Find where the given text appears and provide that cell's center as (x, y) coordinate. 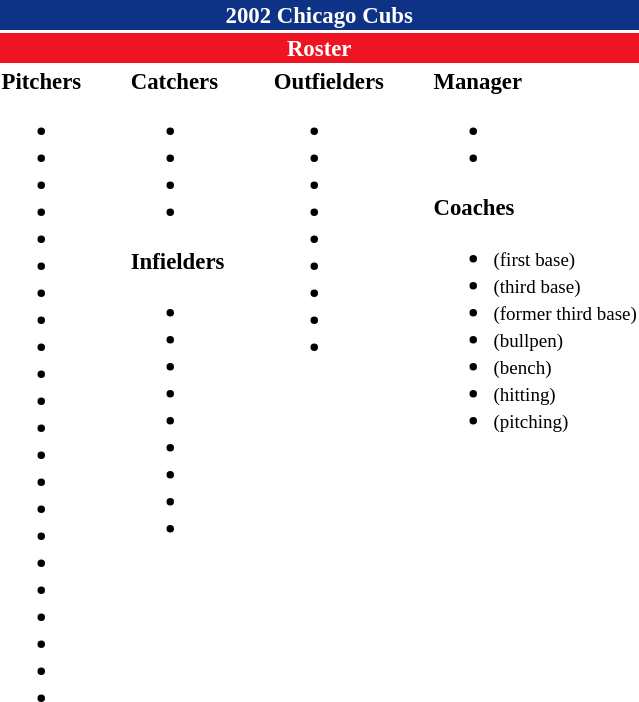
2002 Chicago Cubs (319, 15)
Roster (319, 48)
